Determine the [x, y] coordinate at the center of the cell enclosing the given text.  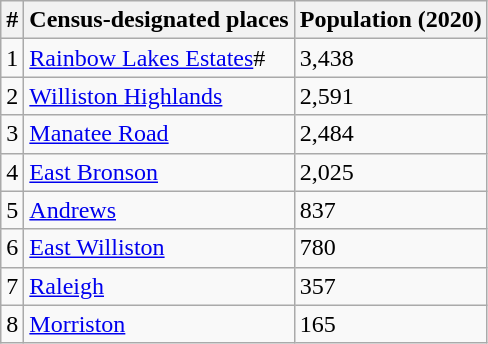
2,484 [390, 134]
Census-designated places [159, 20]
2,591 [390, 96]
2,025 [390, 172]
Morriston [159, 324]
East Williston [159, 248]
4 [12, 172]
Williston Highlands [159, 96]
East Bronson [159, 172]
1 [12, 58]
2 [12, 96]
6 [12, 248]
8 [12, 324]
Manatee Road [159, 134]
Raleigh [159, 286]
357 [390, 286]
Population (2020) [390, 20]
3 [12, 134]
780 [390, 248]
Rainbow Lakes Estates# [159, 58]
# [12, 20]
Andrews [159, 210]
5 [12, 210]
3,438 [390, 58]
165 [390, 324]
7 [12, 286]
837 [390, 210]
